Identify which cell holds the provided text, then report its [x, y] central coordinate. 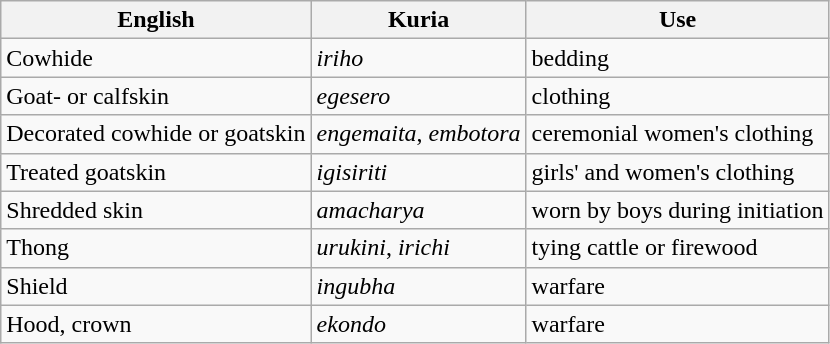
Thong [156, 248]
English [156, 20]
Decorated cowhide or goatskin [156, 134]
egesero [418, 96]
iriho [418, 58]
clothing [678, 96]
Shield [156, 286]
Kuria [418, 20]
ceremonial women's clothing [678, 134]
tying cattle or firewood [678, 248]
ingubha [418, 286]
Goat- or calfskin [156, 96]
engemaita, embotora [418, 134]
Cowhide [156, 58]
girls' and women's clothing [678, 172]
Shredded skin [156, 210]
Hood, crown [156, 324]
Treated goatskin [156, 172]
ekondo [418, 324]
igisiriti [418, 172]
amacharya [418, 210]
urukini, irichi [418, 248]
Use [678, 20]
bedding [678, 58]
worn by boys during initiation [678, 210]
